Return [X, Y] of the center of cell containing provided text 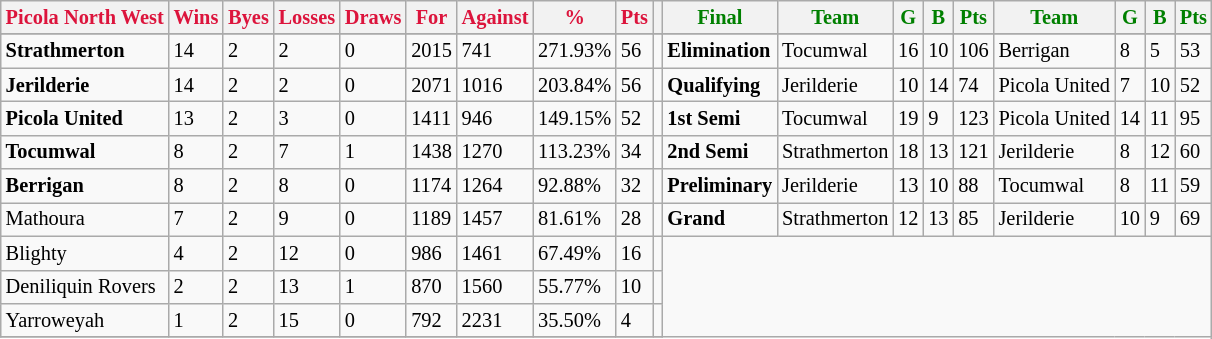
Draws [373, 17]
Blighty [85, 253]
Final [720, 17]
34 [634, 152]
Yarroweyah [85, 320]
81.61% [574, 219]
Deniliquin Rovers [85, 287]
15 [307, 320]
69 [1194, 219]
1438 [431, 152]
For [431, 17]
28 [634, 219]
3 [307, 118]
1560 [496, 287]
123 [973, 118]
113.23% [574, 152]
Losses [307, 17]
2015 [431, 51]
95 [1194, 118]
55.77% [574, 287]
Qualifying [720, 85]
Preliminary [720, 186]
106 [973, 51]
Against [496, 17]
5 [1160, 51]
35.50% [574, 320]
Elimination [720, 51]
Wins [196, 17]
986 [431, 253]
271.93% [574, 51]
Grand [720, 219]
60 [1194, 152]
149.15% [574, 118]
1st Semi [720, 118]
Mathoura [85, 219]
59 [1194, 186]
1457 [496, 219]
74 [973, 85]
1270 [496, 152]
1189 [431, 219]
19 [908, 118]
85 [973, 219]
Byes [248, 17]
1461 [496, 253]
2nd Semi [720, 152]
1411 [431, 118]
121 [973, 152]
88 [973, 186]
53 [1194, 51]
741 [496, 51]
2231 [496, 320]
792 [431, 320]
67.49% [574, 253]
1016 [496, 85]
946 [496, 118]
203.84% [574, 85]
% [574, 17]
1264 [496, 186]
2071 [431, 85]
Picola North West [85, 17]
92.88% [574, 186]
32 [634, 186]
870 [431, 287]
1174 [431, 186]
18 [908, 152]
